Search for the cell housing the specified text and yield its (x, y) center coordinate. 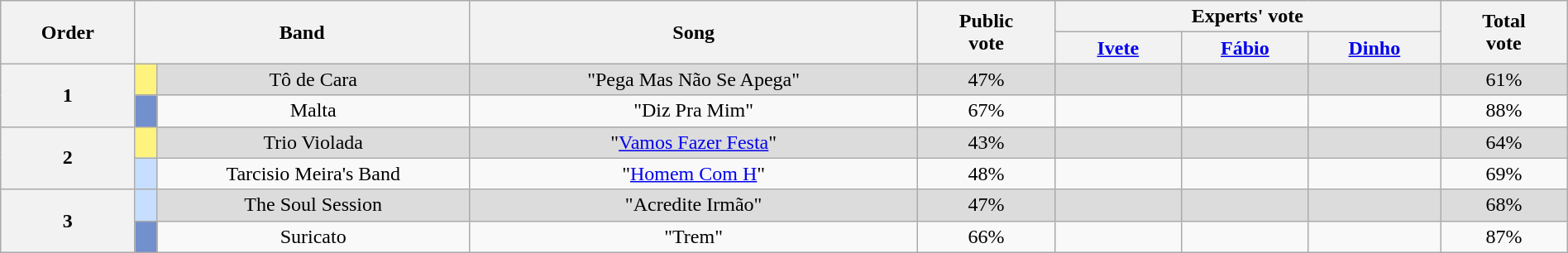
Tô de Cara (313, 79)
61% (1504, 79)
68% (1504, 205)
Experts' vote (1247, 17)
"Trem" (693, 236)
64% (1504, 142)
Song (693, 32)
69% (1504, 174)
Totalvote (1504, 32)
Dinho (1374, 48)
3 (68, 221)
87% (1504, 236)
"Pega Mas Não Se Apega" (693, 79)
"Diz Pra Mim" (693, 111)
Malta (313, 111)
88% (1504, 111)
48% (986, 174)
Order (68, 32)
"Homem Com H" (693, 174)
Tarcisio Meira's Band (313, 174)
Suricato (313, 236)
Trio Violada (313, 142)
67% (986, 111)
The Soul Session (313, 205)
43% (986, 142)
Publicvote (986, 32)
Ivete (1118, 48)
Fábio (1245, 48)
"Vamos Fazer Festa" (693, 142)
66% (986, 236)
2 (68, 158)
"Acredite Irmão" (693, 205)
1 (68, 95)
Band (302, 32)
